Extract the (x, y) coordinate from the center of the cell holding the provided text.  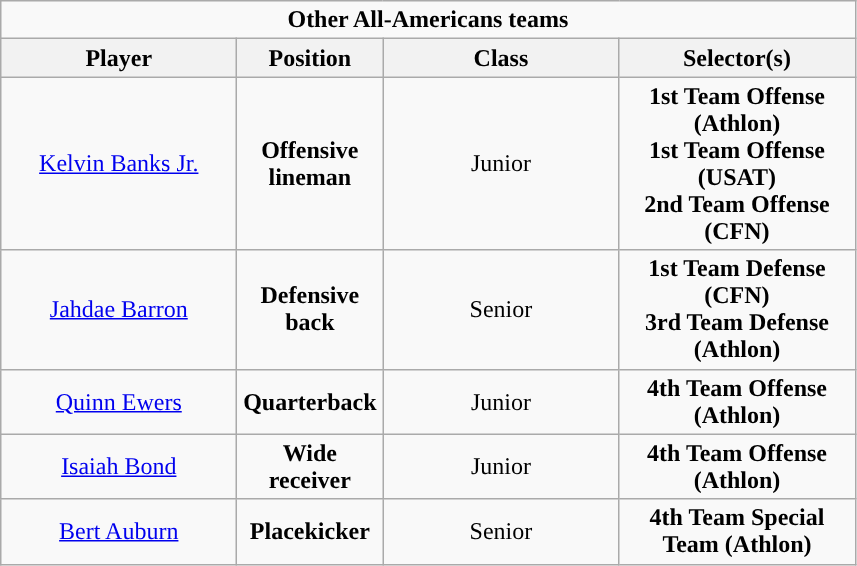
Quinn Ewers (119, 402)
Other All-Americans teams (428, 20)
Wide receiver (310, 466)
1st Team Offense (Athlon)1st Team Offense (USAT)2nd Team Offense (CFN) (737, 164)
Defensive back (310, 310)
Isaiah Bond (119, 466)
Position (310, 58)
Jahdae Barron (119, 310)
Class (501, 58)
Placekicker (310, 532)
Quarterback (310, 402)
Bert Auburn (119, 532)
1st Team Defense (CFN)3rd Team Defense (Athlon) (737, 310)
Player (119, 58)
Offensive lineman (310, 164)
4th Team Special Team (Athlon) (737, 532)
Selector(s) (737, 58)
Kelvin Banks Jr. (119, 164)
